Output the [X, Y] coordinate of the center of the cell containing the given text.  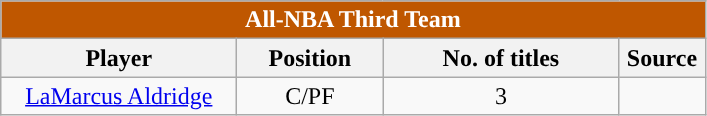
All-NBA Third Team [353, 20]
3 [501, 96]
Source [662, 58]
C/PF [310, 96]
No. of titles [501, 58]
Player [119, 58]
Position [310, 58]
LaMarcus Aldridge [119, 96]
